Return [X, Y] of the center of cell containing provided text 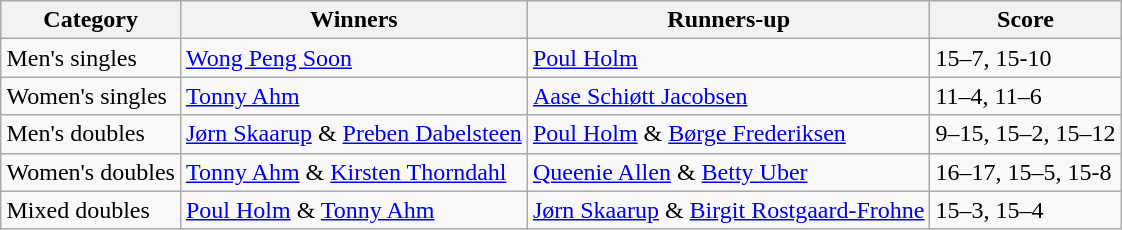
Men's doubles [90, 134]
Women's doubles [90, 172]
Category [90, 20]
Winners [354, 20]
Tonny Ahm [354, 96]
Poul Holm [728, 58]
Score [1026, 20]
15–7, 15-10 [1026, 58]
Jørn Skaarup & Preben Dabelsteen [354, 134]
Mixed doubles [90, 210]
Poul Holm & Tonny Ahm [354, 210]
Runners-up [728, 20]
9–15, 15–2, 15–12 [1026, 134]
Jørn Skaarup & Birgit Rostgaard-Frohne [728, 210]
16–17, 15–5, 15-8 [1026, 172]
11–4, 11–6 [1026, 96]
Queenie Allen & Betty Uber [728, 172]
15–3, 15–4 [1026, 210]
Poul Holm & Børge Frederiksen [728, 134]
Tonny Ahm & Kirsten Thorndahl [354, 172]
Women's singles [90, 96]
Men's singles [90, 58]
Aase Schiøtt Jacobsen [728, 96]
Wong Peng Soon [354, 58]
